Search for the cell housing the specified text and yield its (x, y) center coordinate. 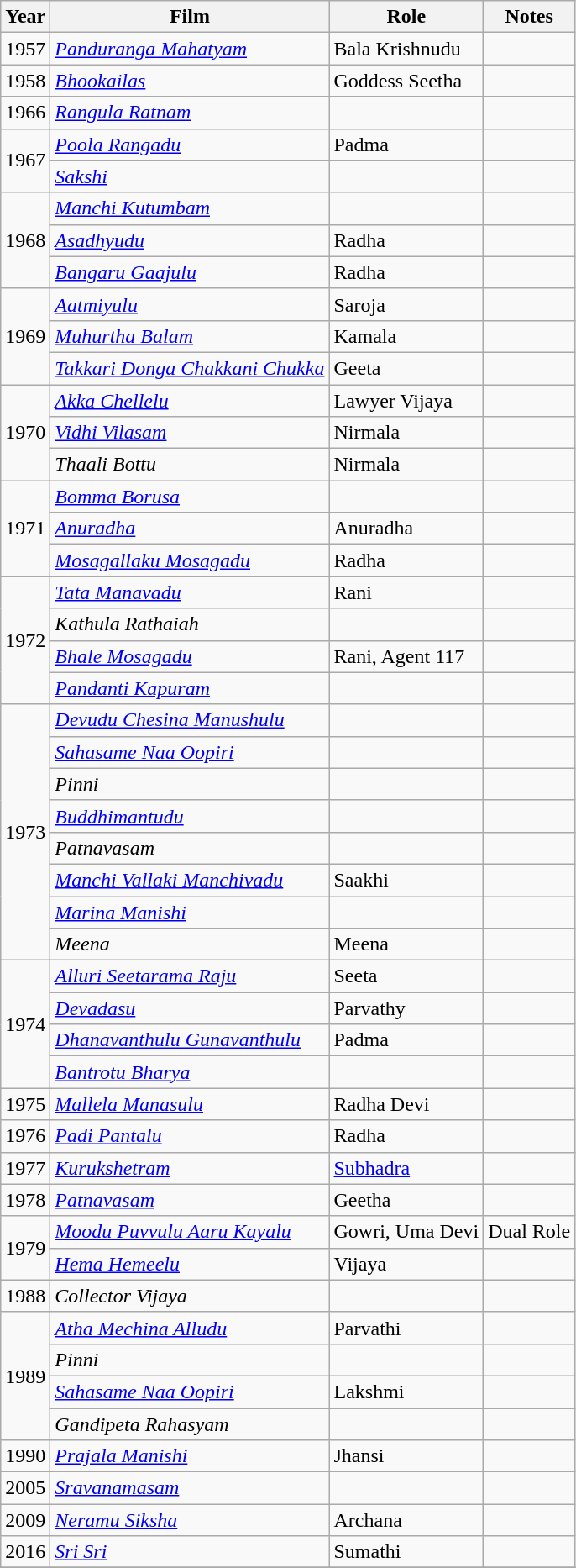
Bantrotu Bharya (190, 1072)
Pandanti Kapuram (190, 688)
Devudu Chesina Manushulu (190, 720)
1966 (25, 113)
Kathula Rathaiah (190, 624)
Vidhi Vilasam (190, 433)
Moodu Puvvulu Aaru Kayalu (190, 1232)
Archana (406, 1520)
2009 (25, 1520)
Sravanamasam (190, 1488)
Sakshi (190, 176)
Muhurtha Balam (190, 336)
1967 (25, 160)
1978 (25, 1200)
1958 (25, 81)
Notes (529, 17)
Parvathi (406, 1328)
Goddess Seetha (406, 81)
Kurukshetram (190, 1168)
Subhadra (406, 1168)
Akka Chellelu (190, 401)
Panduranga Mahatyam (190, 49)
Kamala (406, 336)
Rani (406, 592)
Mosagallaku Mosagadu (190, 560)
2016 (25, 1552)
Bhale Mosagadu (190, 656)
1989 (25, 1376)
Sumathi (406, 1552)
Sri Sri (190, 1552)
Hema Hemeelu (190, 1264)
Marina Manishi (190, 912)
Dhanavanthulu Gunavanthulu (190, 1040)
Dual Role (529, 1232)
1968 (25, 240)
Manchi Vallaki Manchivadu (190, 880)
1976 (25, 1136)
1972 (25, 640)
Vijaya (406, 1264)
1988 (25, 1296)
Radha Devi (406, 1104)
1973 (25, 832)
Jhansi (406, 1456)
1990 (25, 1456)
Devadasu (190, 1008)
Saakhi (406, 880)
Padi Pantalu (190, 1136)
1974 (25, 1024)
Bangaru Gaajulu (190, 272)
Collector Vijaya (190, 1296)
2005 (25, 1488)
Bomma Borusa (190, 497)
1970 (25, 433)
Geeta (406, 368)
1969 (25, 336)
Alluri Seetarama Raju (190, 976)
Bhookailas (190, 81)
Saroja (406, 304)
Gowri, Uma Devi (406, 1232)
Rani, Agent 117 (406, 656)
Tata Manavadu (190, 592)
Takkari Donga Chakkani Chukka (190, 368)
Atha Mechina Alludu (190, 1328)
Manchi Kutumbam (190, 208)
Seeta (406, 976)
Year (25, 17)
Role (406, 17)
Neramu Siksha (190, 1520)
1971 (25, 529)
Geetha (406, 1200)
Poola Rangadu (190, 145)
1977 (25, 1168)
1979 (25, 1248)
1957 (25, 49)
Prajala Manishi (190, 1456)
Thaali Bottu (190, 465)
Buddhimantudu (190, 816)
Aatmiyulu (190, 304)
Lawyer Vijaya (406, 401)
Asadhyudu (190, 240)
Bala Krishnudu (406, 49)
Rangula Ratnam (190, 113)
Parvathy (406, 1008)
Lakshmi (406, 1392)
Gandipeta Rahasyam (190, 1424)
1975 (25, 1104)
Film (190, 17)
Mallela Manasulu (190, 1104)
